Identify which cell holds the provided text, then report its (x, y) central coordinate. 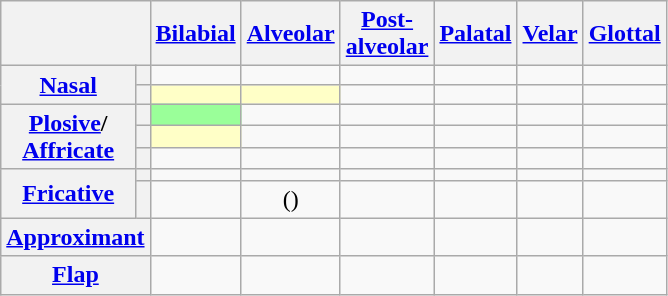
Flap (76, 275)
Plosive/Affricate (68, 136)
Post-alveolar (387, 34)
Glottal (624, 34)
Palatal (476, 34)
Alveolar (290, 34)
Nasal (68, 85)
Bilabial (196, 34)
Approximant (76, 237)
Velar (550, 34)
Fricative (68, 194)
() (290, 199)
